Determine the [X, Y] coordinate at the center of the cell enclosing the given text.  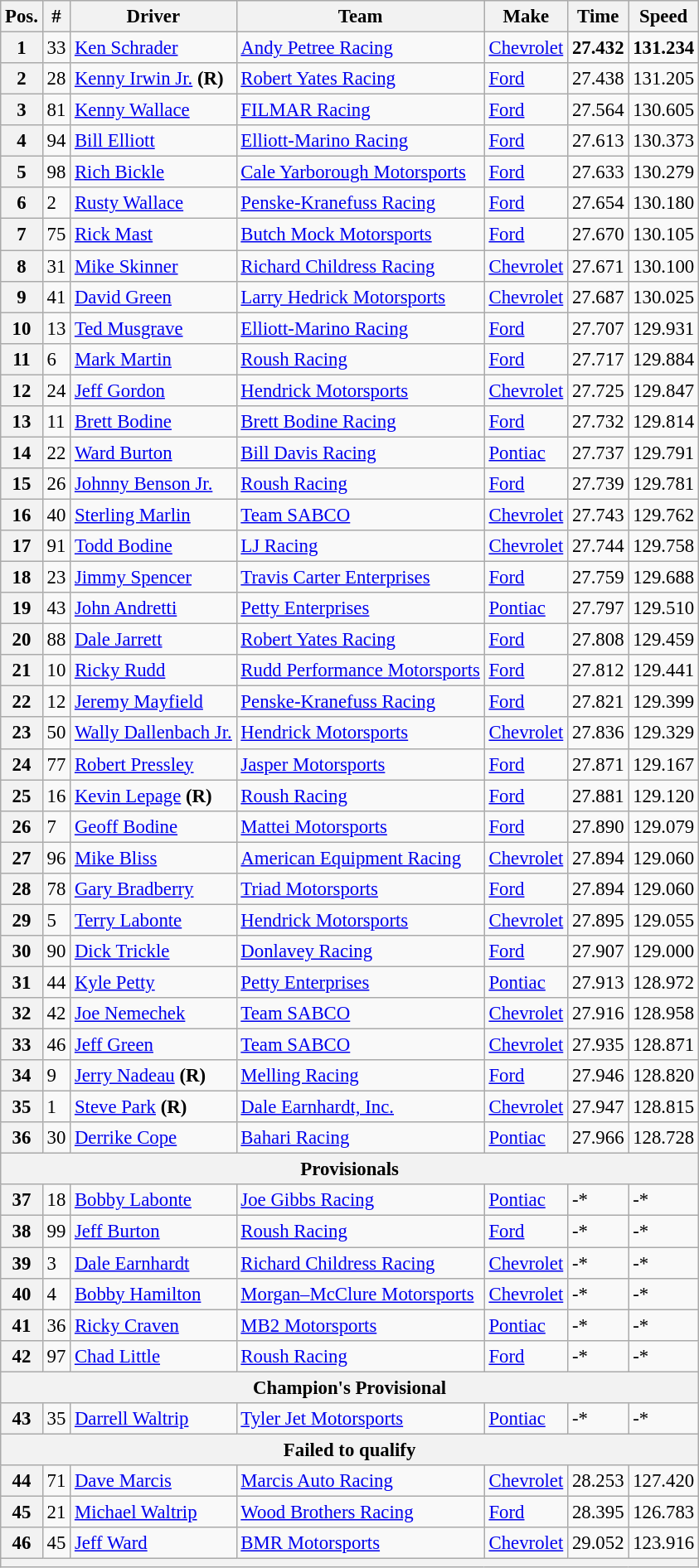
17 [22, 546]
27.947 [599, 1107]
Jeff Ward [153, 1543]
27.907 [599, 951]
Larry Hedrick Motorsports [360, 297]
Andy Petree Racing [360, 48]
78 [56, 889]
Speed [663, 17]
Rusty Wallace [153, 203]
129.079 [663, 826]
Team [360, 17]
Bobby Labonte [153, 1201]
27.613 [599, 141]
77 [56, 764]
129.167 [663, 764]
Bahari Racing [360, 1138]
81 [56, 110]
129.884 [663, 359]
129.758 [663, 546]
Gary Bradberry [153, 889]
129.688 [663, 578]
50 [56, 733]
15 [22, 484]
Terry Labonte [153, 920]
Tyler Jet Motorsports [360, 1419]
27.564 [599, 110]
Joe Nemechek [153, 1014]
129.847 [663, 390]
Dale Earnhardt [153, 1263]
Sterling Marlin [153, 515]
27.432 [599, 48]
Failed to qualify [350, 1449]
Todd Bodine [153, 546]
Jasper Motorsports [360, 764]
Brett Bodine Racing [360, 422]
14 [22, 452]
129.000 [663, 951]
129.459 [663, 640]
American Equipment Racing [360, 858]
Ward Burton [153, 452]
28.395 [599, 1512]
FILMAR Racing [360, 110]
Driver [153, 17]
John Andretti [153, 608]
27.836 [599, 733]
Rich Bickle [153, 172]
Bill Davis Racing [360, 452]
Wood Brothers Racing [360, 1512]
123.916 [663, 1543]
Jeremy Mayfield [153, 702]
32 [22, 1014]
27.743 [599, 515]
27.744 [599, 546]
27.732 [599, 422]
27.946 [599, 1076]
Joe Gibbs Racing [360, 1201]
27.913 [599, 982]
27.895 [599, 920]
Brett Bodine [153, 422]
130.025 [663, 297]
27.707 [599, 328]
Morgan–McClure Motorsports [360, 1294]
Rudd Performance Motorsports [360, 670]
128.820 [663, 1076]
71 [56, 1481]
27 [22, 858]
97 [56, 1356]
27.871 [599, 764]
27.808 [599, 640]
75 [56, 235]
128.871 [663, 1045]
34 [22, 1076]
Melling Racing [360, 1076]
126.783 [663, 1512]
27.438 [599, 79]
88 [56, 640]
Steve Park (R) [153, 1107]
Wally Dallenbach Jr. [153, 733]
98 [56, 172]
27.797 [599, 608]
Bill Elliott [153, 141]
27.737 [599, 452]
94 [56, 141]
27.725 [599, 390]
129.762 [663, 515]
Mike Skinner [153, 266]
29 [22, 920]
Champion's Provisional [350, 1387]
128.815 [663, 1107]
96 [56, 858]
128.972 [663, 982]
27.633 [599, 172]
27.671 [599, 266]
27.687 [599, 297]
Mattei Motorsports [360, 826]
27.821 [599, 702]
BMR Motorsports [360, 1543]
Butch Mock Motorsports [360, 235]
Derrike Cope [153, 1138]
27.966 [599, 1138]
Michael Waltrip [153, 1512]
Marcis Auto Racing [360, 1481]
129.814 [663, 422]
Pos. [22, 17]
27.717 [599, 359]
27.890 [599, 826]
Dave Marcis [153, 1481]
128.728 [663, 1138]
129.510 [663, 608]
129.055 [663, 920]
Travis Carter Enterprises [360, 578]
131.205 [663, 79]
27.654 [599, 203]
# [56, 17]
Kenny Wallace [153, 110]
127.420 [663, 1481]
Make [526, 17]
130.279 [663, 172]
129.781 [663, 484]
8 [22, 266]
129.441 [663, 670]
128.958 [663, 1014]
27.670 [599, 235]
28.253 [599, 1481]
Ken Schrader [153, 48]
Jeff Green [153, 1045]
129.931 [663, 328]
27.739 [599, 484]
39 [22, 1263]
Donlavey Racing [360, 951]
130.605 [663, 110]
Bobby Hamilton [153, 1294]
Ricky Craven [153, 1325]
Dale Earnhardt, Inc. [360, 1107]
90 [56, 951]
131.234 [663, 48]
130.373 [663, 141]
Geoff Bodine [153, 826]
91 [56, 546]
27.759 [599, 578]
27.916 [599, 1014]
Rick Mast [153, 235]
Kyle Petty [153, 982]
27.881 [599, 796]
27.935 [599, 1045]
Jeff Burton [153, 1232]
25 [22, 796]
27.812 [599, 670]
MB2 Motorsports [360, 1325]
Dale Jarrett [153, 640]
Darrell Waltrip [153, 1419]
130.100 [663, 266]
Ricky Rudd [153, 670]
129.329 [663, 733]
129.399 [663, 702]
Jimmy Spencer [153, 578]
20 [22, 640]
LJ Racing [360, 546]
Mark Martin [153, 359]
Kenny Irwin Jr. (R) [153, 79]
130.180 [663, 203]
130.105 [663, 235]
Dick Trickle [153, 951]
Time [599, 17]
38 [22, 1232]
129.120 [663, 796]
Robert Pressley [153, 764]
99 [56, 1232]
David Green [153, 297]
Mike Bliss [153, 858]
129.791 [663, 452]
Triad Motorsports [360, 889]
Cale Yarborough Motorsports [360, 172]
Kevin Lepage (R) [153, 796]
Jerry Nadeau (R) [153, 1076]
Provisionals [350, 1169]
19 [22, 608]
Chad Little [153, 1356]
37 [22, 1201]
Jeff Gordon [153, 390]
Ted Musgrave [153, 328]
Johnny Benson Jr. [153, 484]
29.052 [599, 1543]
